Capture the cell that displays the provided text and extract its [x, y] central coordinate. 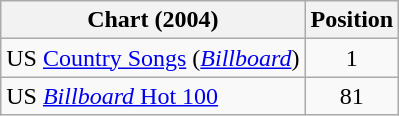
Chart (2004) [153, 20]
81 [352, 96]
Position [352, 20]
1 [352, 58]
US Country Songs (Billboard) [153, 58]
US Billboard Hot 100 [153, 96]
